Search for the cell housing the specified text and yield its (X, Y) center coordinate. 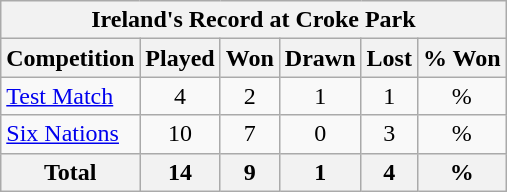
Ireland's Record at Croke Park (254, 20)
9 (250, 172)
Six Nations (70, 134)
10 (180, 134)
3 (389, 134)
Competition (70, 58)
Lost (389, 58)
Played (180, 58)
0 (320, 134)
Won (250, 58)
2 (250, 96)
% Won (462, 58)
14 (180, 172)
Total (70, 172)
Drawn (320, 58)
Test Match (70, 96)
7 (250, 134)
